For the text-containing cell, return its midpoint in (x, y) coordinate format. 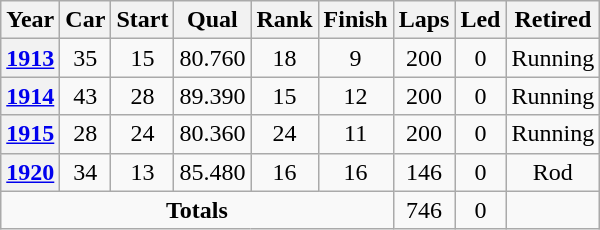
Led (480, 20)
746 (424, 210)
11 (356, 134)
85.480 (212, 172)
Finish (356, 20)
18 (284, 58)
1913 (30, 58)
34 (86, 172)
Rank (284, 20)
Rod (553, 172)
80.360 (212, 134)
146 (424, 172)
Totals (197, 210)
1915 (30, 134)
1914 (30, 96)
Start (142, 20)
13 (142, 172)
9 (356, 58)
Laps (424, 20)
12 (356, 96)
Car (86, 20)
89.390 (212, 96)
Qual (212, 20)
1920 (30, 172)
35 (86, 58)
Year (30, 20)
Retired (553, 20)
43 (86, 96)
80.760 (212, 58)
